Scan for the cell matching the given text and deliver its (x, y) coordinate at center. 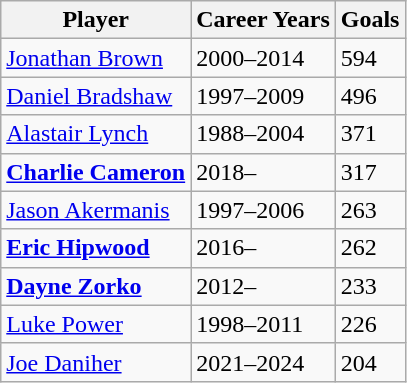
Joe Daniher (96, 362)
Luke Power (96, 324)
Career Years (264, 20)
204 (370, 362)
263 (370, 210)
Alastair Lynch (96, 134)
1997–2006 (264, 210)
Jonathan Brown (96, 58)
2012– (264, 286)
226 (370, 324)
317 (370, 172)
Goals (370, 20)
1988–2004 (264, 134)
Eric Hipwood (96, 248)
2000–2014 (264, 58)
233 (370, 286)
Daniel Bradshaw (96, 96)
Dayne Zorko (96, 286)
262 (370, 248)
594 (370, 58)
2018– (264, 172)
Player (96, 20)
Charlie Cameron (96, 172)
496 (370, 96)
1997–2009 (264, 96)
2021–2024 (264, 362)
1998–2011 (264, 324)
Jason Akermanis (96, 210)
371 (370, 134)
2016– (264, 248)
